Find where the given text appears and provide that cell's center as [x, y] coordinate. 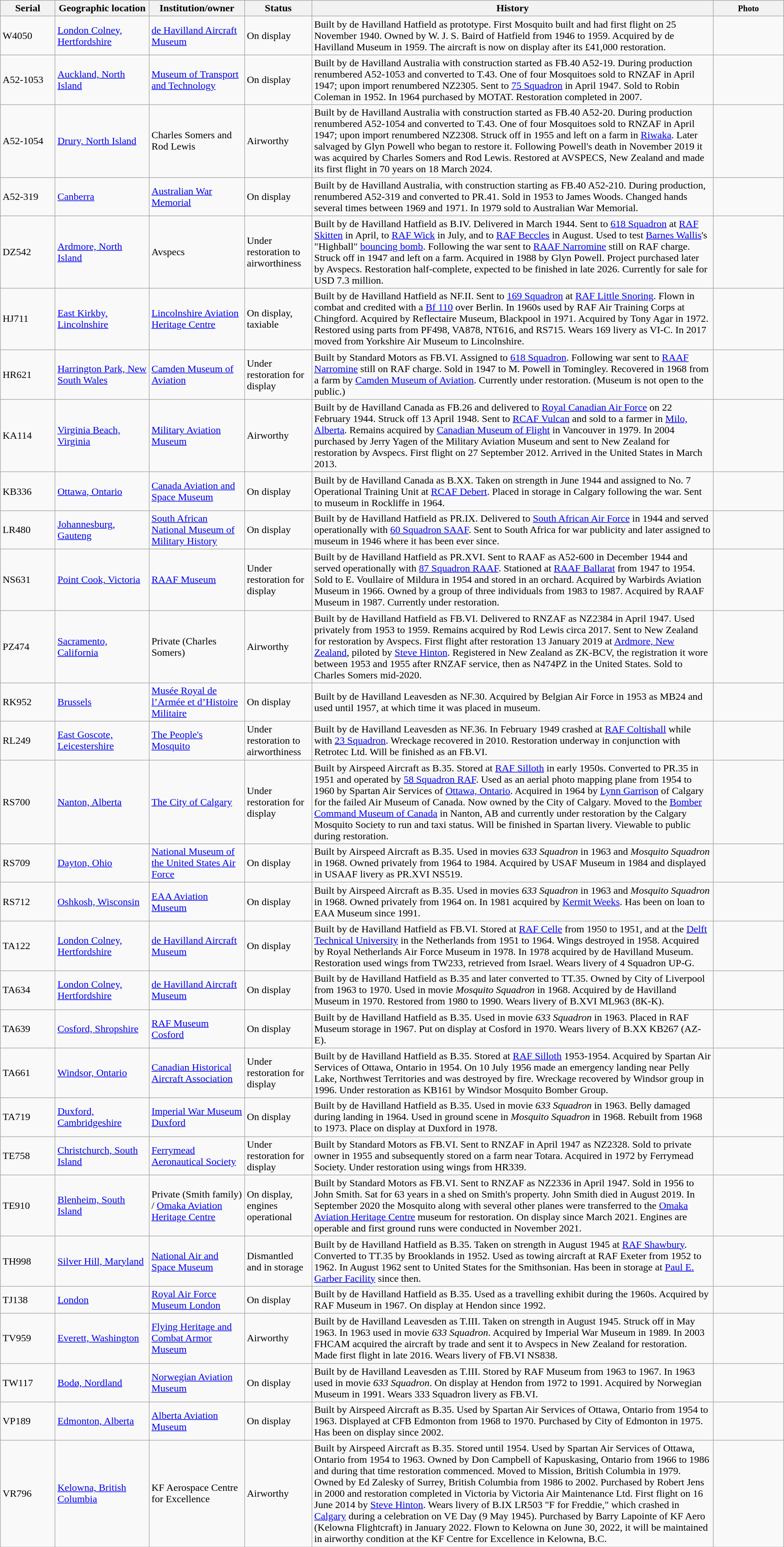
Avspecs [197, 252]
EAA Aviation Museum [197, 902]
TE910 [28, 1206]
RAF Museum Cosford [197, 1029]
Imperial War Museum Duxford [197, 1117]
The City of Calgary [197, 802]
TJ138 [28, 1300]
Serial [28, 8]
Auckland, North Island [102, 80]
TH998 [28, 1261]
VR796 [28, 1494]
South African National Museum of Military History [197, 530]
Windsor, Ontario [102, 1073]
TE758 [28, 1156]
Cosford, Shropshire [102, 1029]
A52-1054 [28, 141]
Christchurch, South Island [102, 1156]
On display, taxiable [278, 319]
Musée Royal de l’Armée et d’Histoire Militaire [197, 702]
Alberta Aviation Museum [197, 1421]
KF Aerospace Centre for Excellence [197, 1494]
TA122 [28, 946]
Dayton, Ohio [102, 863]
Built by de Havilland Leavesden as NF.30. Acquired by Belgian Air Force in 1953 as MB24 and used until 1957, at which time it was placed in museum. [513, 702]
HR621 [28, 375]
A52-1053 [28, 80]
W4050 [28, 36]
Silver Hill, Maryland [102, 1261]
DZ542 [28, 252]
VP189 [28, 1421]
On display, engines operational [278, 1206]
Status [278, 8]
TA719 [28, 1117]
Museum of Transport and Technology [197, 80]
London [102, 1300]
TA634 [28, 990]
Private (Charles Somers) [197, 646]
LR480 [28, 530]
Ferrymead Aeronautical Society [197, 1156]
Johannesburg, Gauteng [102, 530]
KA114 [28, 436]
The People's Mosquito [197, 741]
Edmonton, Alberta [102, 1421]
Canada Aviation and Space Museum [197, 491]
Blenheim, South Island [102, 1206]
Norwegian Aviation Museum [197, 1383]
TA661 [28, 1073]
Lincolnshire Aviation Heritage Centre [197, 319]
Canadian Historical Aircraft Association [197, 1073]
Oshkosh, Wisconsin [102, 902]
TA639 [28, 1029]
National Air and Space Museum [197, 1261]
History [513, 8]
Charles Somers and Rod Lewis [197, 141]
Institution/owner [197, 8]
TW117 [28, 1383]
Ottawa, Ontario [102, 491]
Flying Heritage and Combat Armor Museum [197, 1338]
Canberra [102, 197]
Brussels [102, 702]
Camden Museum of Aviation [197, 375]
Royal Air Force Museum London [197, 1300]
TV959 [28, 1338]
A52-319 [28, 197]
RS712 [28, 902]
Private (Smith family) / Omaka Aviation Heritage Centre [197, 1206]
Nanton, Alberta [102, 802]
RL249 [28, 741]
NS631 [28, 579]
Ardmore, North Island [102, 252]
Dismantled and in storage [278, 1261]
RAAF Museum [197, 579]
PZ474 [28, 646]
RK952 [28, 702]
Everett, Washington [102, 1338]
Virginia Beach, Virginia [102, 436]
East Kirkby, Lincolnshire [102, 319]
Harrington Park, New South Wales [102, 375]
Australian War Memorial [197, 197]
RS709 [28, 863]
Drury, North Island [102, 141]
HJ711 [28, 319]
Sacramento, California [102, 646]
Kelowna, British Columbia [102, 1494]
KB336 [28, 491]
RS700 [28, 802]
Military Aviation Museum [197, 436]
Point Cook, Victoria [102, 579]
Photo [748, 8]
Geographic location [102, 8]
National Museum of the United States Air Force [197, 863]
East Goscote, Leicestershire [102, 741]
Duxford, Cambridgeshire [102, 1117]
Bodø, Nordland [102, 1383]
